Pinpoint the cell where the given text exists, returning its (X, Y) midpoint coordinate. 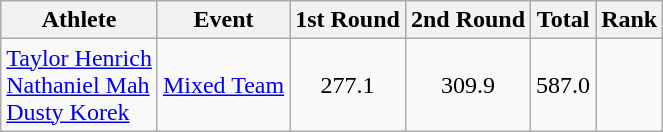
Total (564, 20)
Mixed Team (223, 85)
Taylor HenrichNathaniel MahDusty Korek (80, 85)
587.0 (564, 85)
Event (223, 20)
309.9 (468, 85)
2nd Round (468, 20)
277.1 (348, 85)
Athlete (80, 20)
Rank (630, 20)
1st Round (348, 20)
